Determine the (X, Y) coordinate at the center of the cell enclosing the given text.  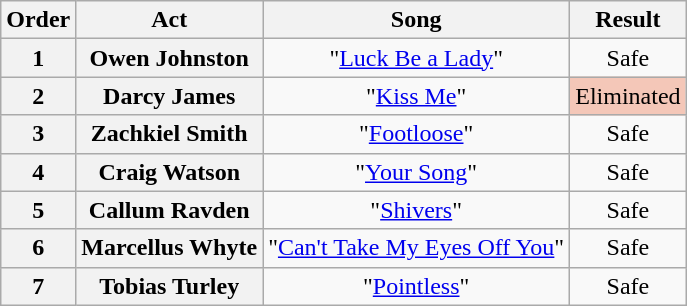
2 (38, 96)
4 (38, 172)
Marcellus Whyte (170, 248)
Result (628, 20)
"Pointless" (416, 286)
"Shivers" (416, 210)
Callum Ravden (170, 210)
"Can't Take My Eyes Off You" (416, 248)
5 (38, 210)
3 (38, 134)
"Luck Be a Lady" (416, 58)
6 (38, 248)
Darcy James (170, 96)
Order (38, 20)
1 (38, 58)
Owen Johnston (170, 58)
Craig Watson (170, 172)
"Kiss Me" (416, 96)
Song (416, 20)
Zachkiel Smith (170, 134)
Eliminated (628, 96)
Tobias Turley (170, 286)
"Your Song" (416, 172)
7 (38, 286)
"Footloose" (416, 134)
Act (170, 20)
